Find where the given text appears and provide that cell's center as (x, y) coordinate. 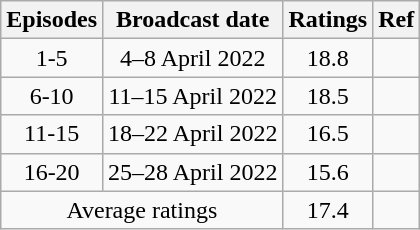
17.4 (328, 210)
18.8 (328, 58)
11-15 (52, 134)
18.5 (328, 96)
16.5 (328, 134)
Episodes (52, 20)
25–28 April 2022 (193, 172)
18–22 April 2022 (193, 134)
Broadcast date (193, 20)
Average ratings (142, 210)
11–15 April 2022 (193, 96)
6-10 (52, 96)
16-20 (52, 172)
15.6 (328, 172)
Ratings (328, 20)
Ref (396, 20)
4–8 April 2022 (193, 58)
1-5 (52, 58)
